Pinpoint the cell where the given text exists, returning its [x, y] midpoint coordinate. 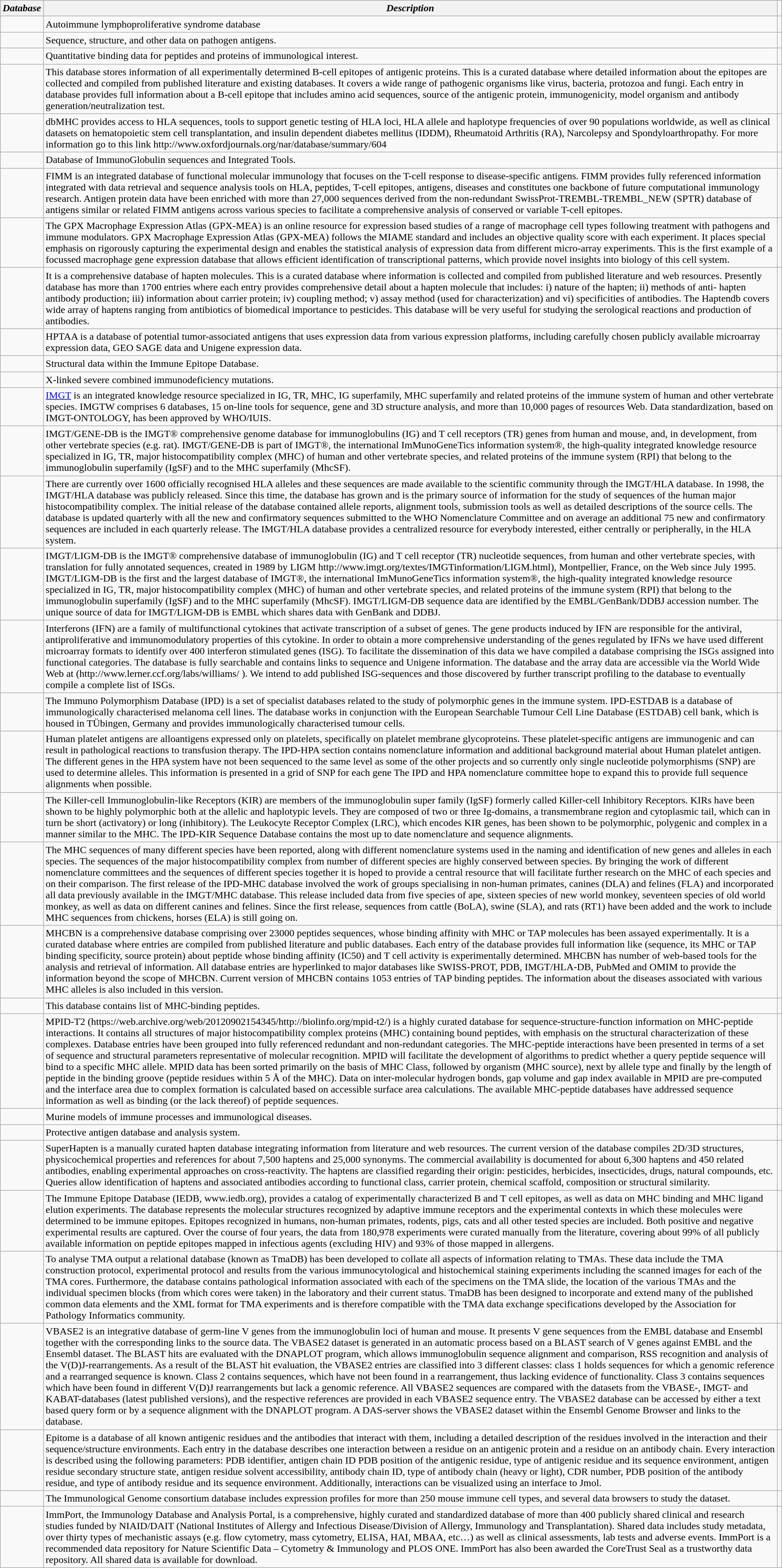
Sequence, structure, and other data on pathogen antigens. [410, 40]
Protective antigen database and analysis system. [410, 1132]
Database [22, 8]
X-linked severe combined immunodeficiency mutations. [410, 380]
Autoimmune lymphoproliferative syndrome database [410, 24]
Description [410, 8]
Structural data within the Immune Epitope Database. [410, 363]
This database contains list of MHC-binding peptides. [410, 1006]
Quantitative binding data for peptides and proteins of immunological interest. [410, 56]
Database of ImmunoGlobulin sequences and Integrated Tools. [410, 160]
Murine models of immune processes and immunological diseases. [410, 1116]
